Identify which cell holds the provided text, then report its [X, Y] central coordinate. 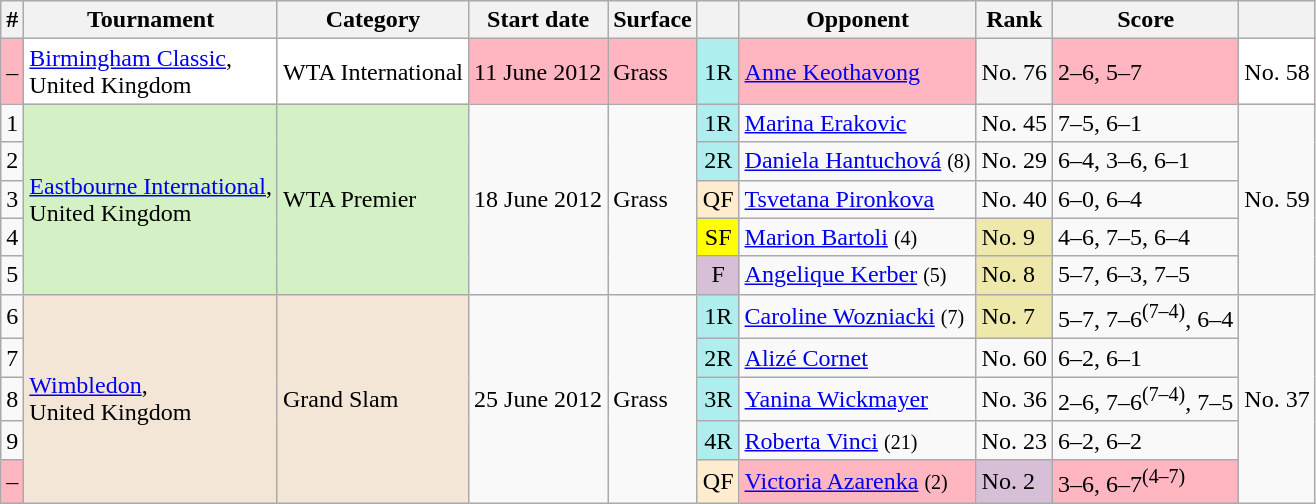
No. 45 [1014, 123]
Marina Erakovic [858, 123]
No. 9 [1014, 237]
8 [12, 400]
No. 60 [1014, 358]
Caroline Wozniacki (7) [858, 316]
No. 29 [1014, 161]
3R [718, 400]
Daniela Hantuchová (8) [858, 161]
No. 8 [1014, 275]
Eastbourne International, United Kingdom [151, 199]
Score [1145, 20]
4–6, 7–5, 6–4 [1145, 237]
3–6, 6–7(4–7) [1145, 482]
Roberta Vinci (21) [858, 440]
9 [12, 440]
6–2, 6–2 [1145, 440]
Alizé Cornet [858, 358]
Anne Keothavong [858, 72]
No. 40 [1014, 199]
# [12, 20]
2–6, 7–6(7–4), 7–5 [1145, 400]
No. 59 [1277, 199]
6–4, 3–6, 6–1 [1145, 161]
1 [12, 123]
2–6, 5–7 [1145, 72]
No. 7 [1014, 316]
Rank [1014, 20]
4 [12, 237]
No. 36 [1014, 400]
5–7, 6–3, 7–5 [1145, 275]
6–0, 6–4 [1145, 199]
2 [12, 161]
6 [12, 316]
Category [372, 20]
7–5, 6–1 [1145, 123]
5 [12, 275]
Tsvetana Pironkova [858, 199]
No. 23 [1014, 440]
No. 58 [1277, 72]
25 June 2012 [538, 399]
Wimbledon, United Kingdom [151, 399]
Surface [653, 20]
No. 2 [1014, 482]
6–2, 6–1 [1145, 358]
7 [12, 358]
Birmingham Classic, United Kingdom [151, 72]
4R [718, 440]
Tournament [151, 20]
WTA International [372, 72]
18 June 2012 [538, 199]
Grand Slam [372, 399]
Yanina Wickmayer [858, 400]
Start date [538, 20]
11 June 2012 [538, 72]
F [718, 275]
SF [718, 237]
No. 37 [1277, 399]
No. 76 [1014, 72]
Marion Bartoli (4) [858, 237]
5–7, 7–6(7–4), 6–4 [1145, 316]
Angelique Kerber (5) [858, 275]
WTA Premier [372, 199]
3 [12, 199]
Opponent [858, 20]
Victoria Azarenka (2) [858, 482]
